Return the (X, Y) coordinate for the center point of the cell that contains the specified text.  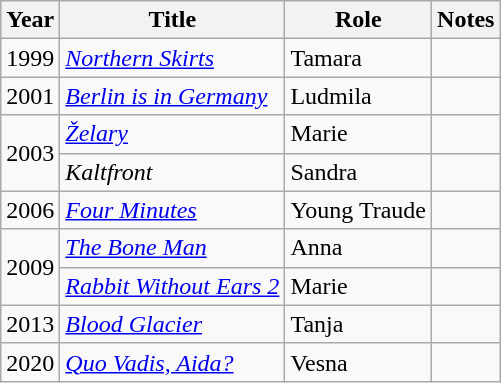
Tamara (358, 58)
The Bone Man (172, 248)
Quo Vadis, Aida? (172, 362)
Role (358, 20)
1999 (30, 58)
Kaltfront (172, 172)
Berlin is in Germany (172, 96)
Blood Glacier (172, 324)
Title (172, 20)
Year (30, 20)
Ludmila (358, 96)
2020 (30, 362)
Young Traude (358, 210)
Tanja (358, 324)
Four Minutes (172, 210)
Northern Skirts (172, 58)
Notes (466, 20)
Anna (358, 248)
Rabbit Without Ears 2 (172, 286)
2009 (30, 267)
2001 (30, 96)
Vesna (358, 362)
2003 (30, 153)
2006 (30, 210)
2013 (30, 324)
Sandra (358, 172)
Želary (172, 134)
